Return the [x, y] coordinate for the center point of the cell that contains the specified text.  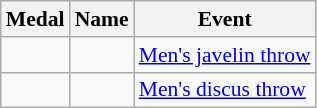
Men's discus throw [225, 90]
Name [102, 19]
Men's javelin throw [225, 55]
Event [225, 19]
Medal [36, 19]
